From the cell containing the given text, extract its center point as (X, Y) coordinate. 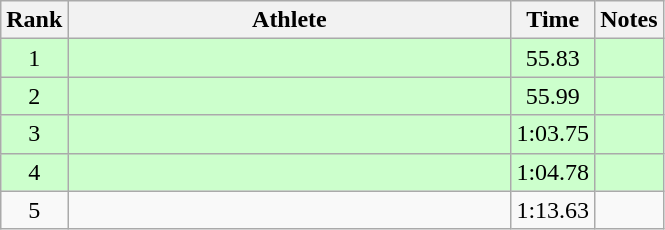
5 (34, 210)
2 (34, 96)
1:03.75 (553, 134)
Notes (629, 20)
1:13.63 (553, 210)
4 (34, 172)
Time (553, 20)
1:04.78 (553, 172)
1 (34, 58)
Athlete (290, 20)
55.83 (553, 58)
3 (34, 134)
55.99 (553, 96)
Rank (34, 20)
